Return (x, y) of the center of cell containing provided text 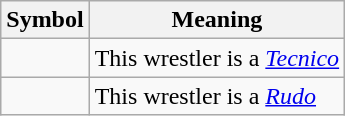
Symbol (45, 20)
This wrestler is a Rudo (216, 96)
This wrestler is a Tecnico (216, 58)
Meaning (216, 20)
